Capture the cell that displays the provided text and extract its [x, y] central coordinate. 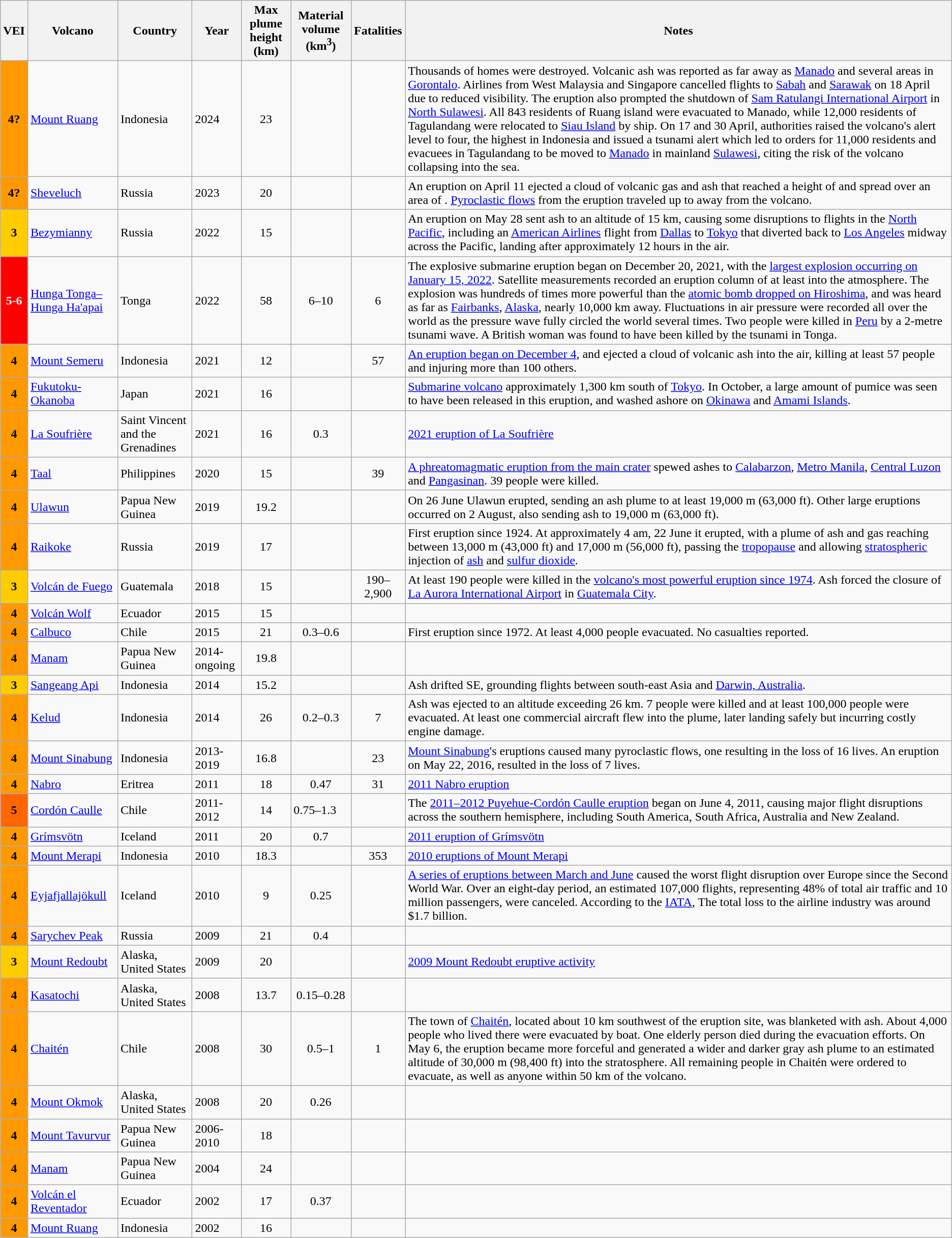
Nabro [72, 784]
0.3–0.6 [321, 632]
0.26 [321, 1102]
2023 [217, 193]
Hunga Tonga–Hunga Ha'apai [72, 300]
Mount Merapi [72, 856]
Volcán de Fuego [72, 587]
19.8 [266, 659]
1 [378, 1048]
Grímsvötn [72, 836]
Material volume (km3) [321, 31]
24 [266, 1168]
0.3 [321, 434]
Saint Vincent and the Grenadines [155, 434]
First eruption since 1972. At least 4,000 people evacuated. No casualties reported. [678, 632]
Raikoke [72, 547]
26 [266, 718]
Eritrea [155, 784]
Guatemala [155, 587]
18.3 [266, 856]
5-6 [14, 300]
Country [155, 31]
Notes [678, 31]
30 [266, 1048]
Max plume height (km) [266, 31]
7 [378, 718]
Fukutoku-Okanoba [72, 394]
Chaitén [72, 1048]
Calbuco [72, 632]
2018 [217, 587]
0.5–1 [321, 1048]
Kelud [72, 718]
2014-ongoing [217, 659]
2011 eruption of Grímsvötn [678, 836]
2021 eruption of La Soufrière [678, 434]
2009 Mount Redoubt eruptive activity [678, 962]
Volcán el Reventador [72, 1202]
57 [378, 361]
15.2 [266, 685]
Sangeang Api [72, 685]
39 [378, 474]
14 [266, 810]
Year [217, 31]
0.47 [321, 784]
0.25 [321, 896]
6 [378, 300]
16.8 [266, 758]
Taal [72, 474]
La Soufrière [72, 434]
0.7 [321, 836]
2020 [217, 474]
Ulawun [72, 506]
Eyjafjallajökull [72, 896]
Mount Sinabung [72, 758]
VEI [14, 31]
Philippines [155, 474]
13.7 [266, 994]
6–10 [321, 300]
Volcano [72, 31]
Cordón Caulle [72, 810]
2011-2012 [217, 810]
Fatalities [378, 31]
2013-2019 [217, 758]
5 [14, 810]
353 [378, 856]
Sheveluch [72, 193]
Japan [155, 394]
9 [266, 896]
Tonga [155, 300]
Mount Tavurvur [72, 1135]
Ash drifted SE, grounding flights between south-east Asia and Darwin, Australia. [678, 685]
190–2,900 [378, 587]
An eruption began on December 4, and ejected a cloud of volcanic ash into the air, killing at least 57 people and injuring more than 100 others. [678, 361]
58 [266, 300]
2006-2010 [217, 1135]
19.2 [266, 506]
0.37 [321, 1202]
12 [266, 361]
2011 Nabro eruption [678, 784]
Sarychev Peak [72, 935]
0.75–1.3 [321, 810]
2010 eruptions of Mount Merapi [678, 856]
0.15–0.28 [321, 994]
Mount Redoubt [72, 962]
2004 [217, 1168]
A phreatomagmatic eruption from the main crater spewed ashes to Calabarzon, Metro Manila, Central Luzon and Pangasinan. 39 people were killed. [678, 474]
Mount Semeru [72, 361]
Mount Okmok [72, 1102]
Volcán Wolf [72, 613]
Bezymianny [72, 233]
0.4 [321, 935]
0.2–0.3 [321, 718]
31 [378, 784]
Kasatochi [72, 994]
2024 [217, 119]
